Return [X, Y] of the center of cell containing provided text 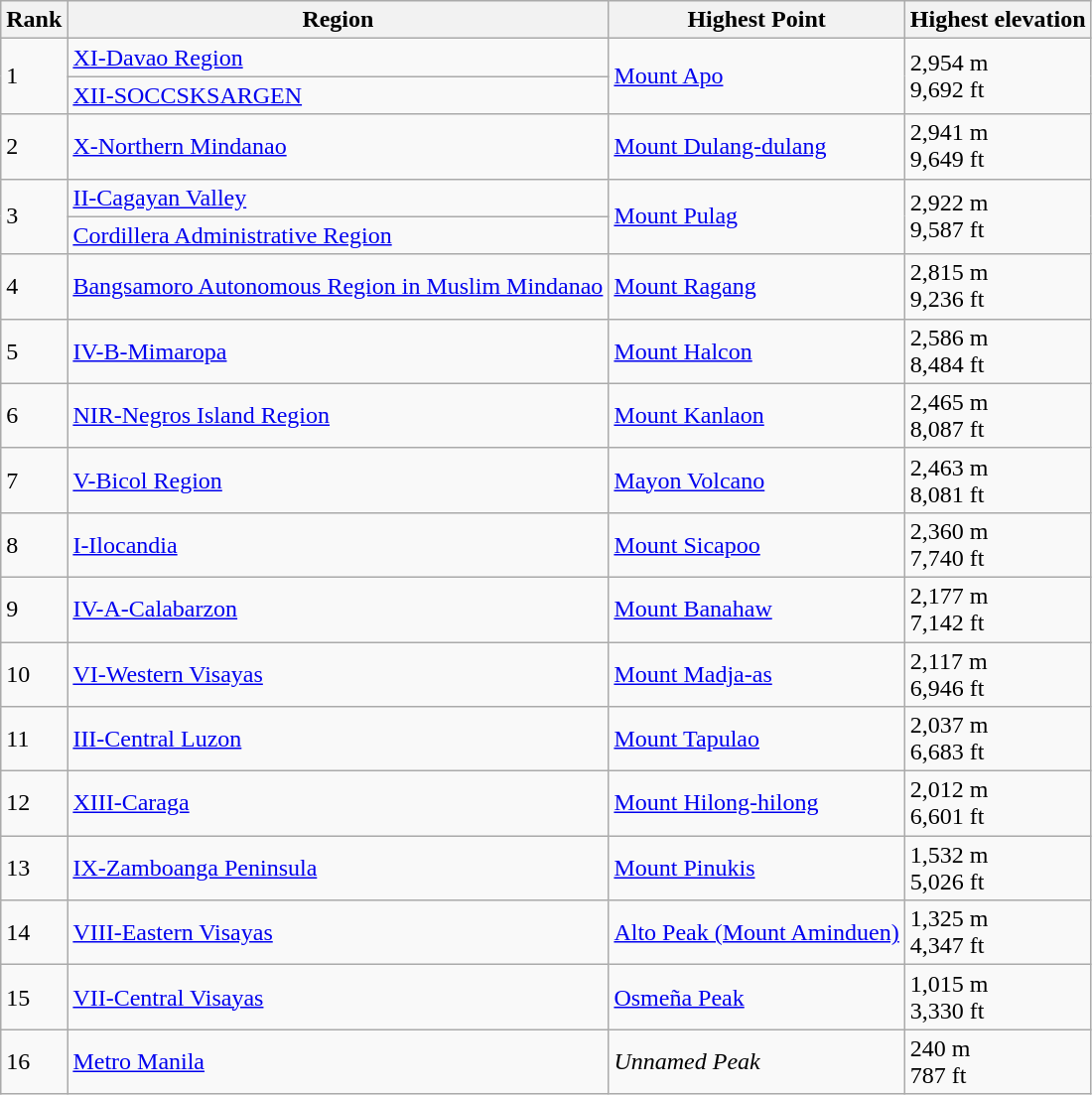
Mount Pinukis [756, 868]
Mount Kanlaon [756, 415]
3 [34, 216]
Mount Pulag [756, 216]
Mount Sicapoo [756, 544]
2,177 m7,142 ft [998, 610]
IV-A-Calabarzon [338, 610]
Mount Ragang [756, 286]
1,325 m4,347 ft [998, 933]
7 [34, 480]
2,463 m8,081 ft [998, 480]
Mount Dulang-dulang [756, 147]
Mayon Volcano [756, 480]
Region [338, 20]
Highest elevation [998, 20]
2,012 m6,601 ft [998, 804]
Mount Madja-as [756, 673]
III-Central Luzon [338, 739]
2,954 m9,692 ft [998, 76]
VI-Western Visayas [338, 673]
X-Northern Mindanao [338, 147]
VIII-Eastern Visayas [338, 933]
2,360 m7,740 ft [998, 544]
1,015 m3,330 ft [998, 997]
NIR-Negros Island Region [338, 415]
1,532 m5,026 ft [998, 868]
11 [34, 739]
2,465 m8,087 ft [998, 415]
2,815 m9,236 ft [998, 286]
2,037 m6,683 ft [998, 739]
15 [34, 997]
240 m787 ft [998, 1062]
2,922 m9,587 ft [998, 216]
Rank [34, 20]
1 [34, 76]
14 [34, 933]
IX-Zamboanga Peninsula [338, 868]
2,941 m9,649 ft [998, 147]
Metro Manila [338, 1062]
12 [34, 804]
Highest Point [756, 20]
IV-B-Mimaropa [338, 351]
Unnamed Peak [756, 1062]
Mount Tapulao [756, 739]
10 [34, 673]
13 [34, 868]
8 [34, 544]
16 [34, 1062]
9 [34, 610]
2,117 m6,946 ft [998, 673]
Mount Apo [756, 76]
5 [34, 351]
Osmeña Peak [756, 997]
XII-SOCCSKSARGEN [338, 95]
4 [34, 286]
Mount Banahaw [756, 610]
2 [34, 147]
V-Bicol Region [338, 480]
XI-Davao Region [338, 58]
Mount Hilong-hilong [756, 804]
VII-Central Visayas [338, 997]
2,586 m8,484 ft [998, 351]
Mount Halcon [756, 351]
Cordillera Administrative Region [338, 235]
6 [34, 415]
I-Ilocandia [338, 544]
XIII-Caraga [338, 804]
Alto Peak (Mount Aminduen) [756, 933]
II-Cagayan Valley [338, 198]
Bangsamoro Autonomous Region in Muslim Mindanao [338, 286]
